Output the [x, y] coordinate of the center of the cell containing the given text.  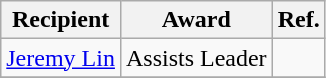
Jeremy Lin [61, 58]
Assists Leader [196, 58]
Ref. [298, 20]
Recipient [61, 20]
Award [196, 20]
